Output the (X, Y) coordinate of the center of the cell containing the given text.  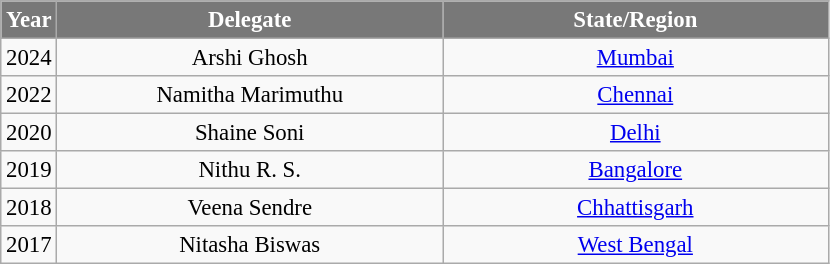
Namitha Marimuthu (250, 95)
Nitasha Biswas (250, 245)
West Bengal (635, 245)
State/Region (635, 20)
2022 (29, 95)
Arshi Ghosh (250, 58)
Nithu R. S. (250, 170)
Chhattisgarh (635, 208)
2017 (29, 245)
Chennai (635, 95)
Bangalore (635, 170)
Delhi (635, 133)
Delegate (250, 20)
Shaine Soni (250, 133)
2018 (29, 208)
2020 (29, 133)
2019 (29, 170)
Year (29, 20)
Mumbai (635, 58)
2024 (29, 58)
Veena Sendre (250, 208)
